For the text-containing cell, return its midpoint in [X, Y] coordinate format. 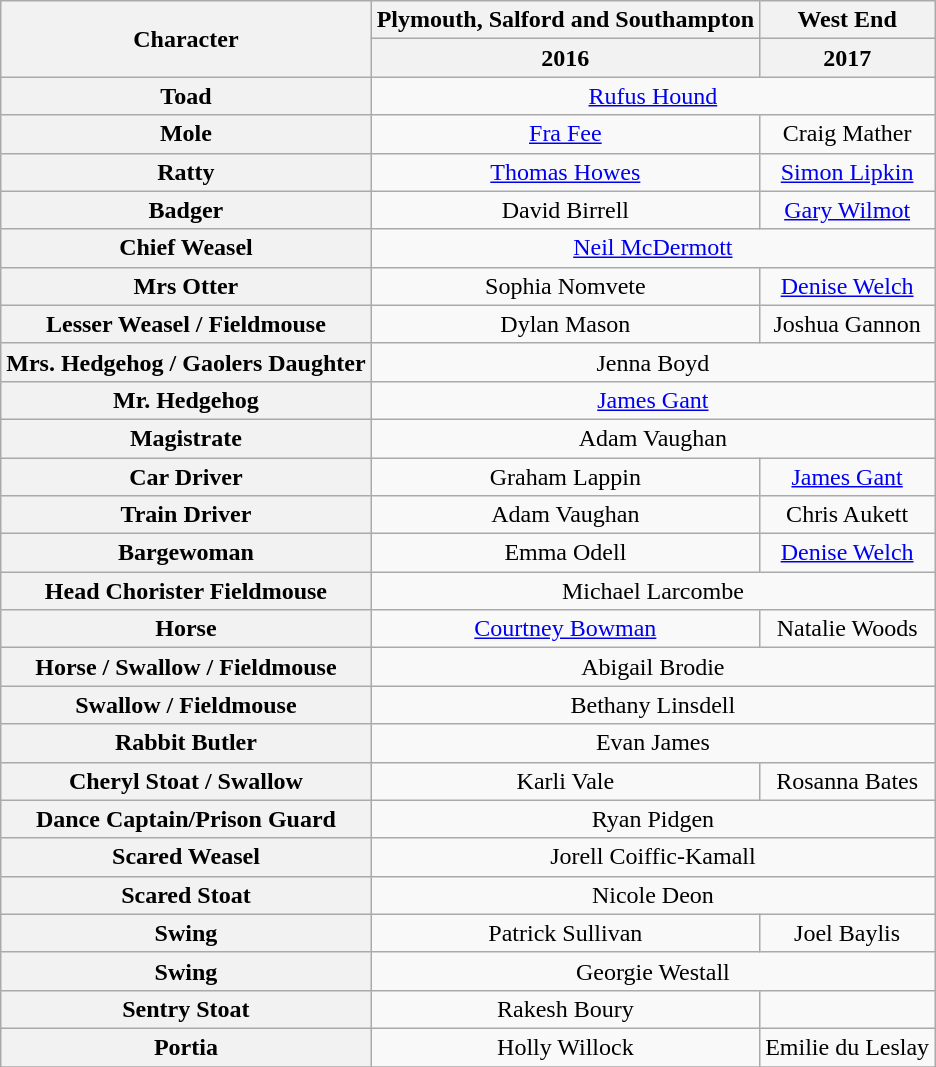
Ryan Pidgen [653, 819]
Georgie Westall [653, 971]
Courtney Bowman [565, 629]
Thomas Howes [565, 172]
Jenna Boyd [653, 362]
Rakesh Boury [565, 1009]
Ratty [186, 172]
Scared Weasel [186, 857]
Sophia Nomvete [565, 286]
David Birrell [565, 210]
Dylan Mason [565, 324]
Train Driver [186, 515]
Sentry Stoat [186, 1009]
Cheryl Stoat / Swallow [186, 781]
Horse [186, 629]
Rosanna Bates [848, 781]
Plymouth, Salford and Southampton [565, 20]
Mrs. Hedgehog / Gaolers Daughter [186, 362]
Lesser Weasel / Fieldmouse [186, 324]
Fra Fee [565, 134]
Chris Aukett [848, 515]
Rabbit Butler [186, 743]
Emma Odell [565, 553]
Karli Vale [565, 781]
Michael Larcombe [653, 591]
Head Chorister Fieldmouse [186, 591]
Simon Lipkin [848, 172]
Graham Lappin [565, 477]
Holly Willock [565, 1047]
Gary Wilmot [848, 210]
Portia [186, 1047]
2017 [848, 58]
Bargewoman [186, 553]
West End [848, 20]
Chief Weasel [186, 248]
Mrs Otter [186, 286]
Patrick Sullivan [565, 933]
Evan James [653, 743]
Character [186, 39]
2016 [565, 58]
Nicole Deon [653, 895]
Emilie du Leslay [848, 1047]
Horse / Swallow / Fieldmouse [186, 667]
Abigail Brodie [653, 667]
Mr. Hedgehog [186, 400]
Swallow / Fieldmouse [186, 705]
Magistrate [186, 438]
Mole [186, 134]
Car Driver [186, 477]
Dance Captain/Prison Guard [186, 819]
Joshua Gannon [848, 324]
Natalie Woods [848, 629]
Jorell Coiffic-Kamall [653, 857]
Craig Mather [848, 134]
Joel Baylis [848, 933]
Neil McDermott [653, 248]
Scared Stoat [186, 895]
Badger [186, 210]
Toad [186, 96]
Bethany Linsdell [653, 705]
Rufus Hound [653, 96]
